Pinpoint the cell where the given text exists, returning its (X, Y) midpoint coordinate. 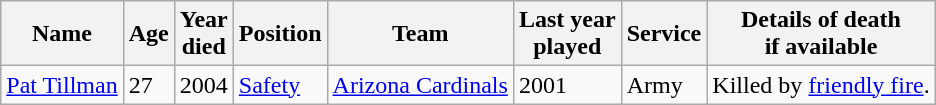
Killed by friendly fire. (821, 85)
Team (420, 34)
Army (664, 85)
2001 (567, 85)
Safety (280, 85)
27 (148, 85)
Age (148, 34)
Pat Tillman (62, 85)
Service (664, 34)
Position (280, 34)
Yeardied (204, 34)
Last yearplayed (567, 34)
Details of deathif available (821, 34)
Arizona Cardinals (420, 85)
Name (62, 34)
2004 (204, 85)
